Return the [X, Y] coordinate for the center point of the cell that contains the specified text.  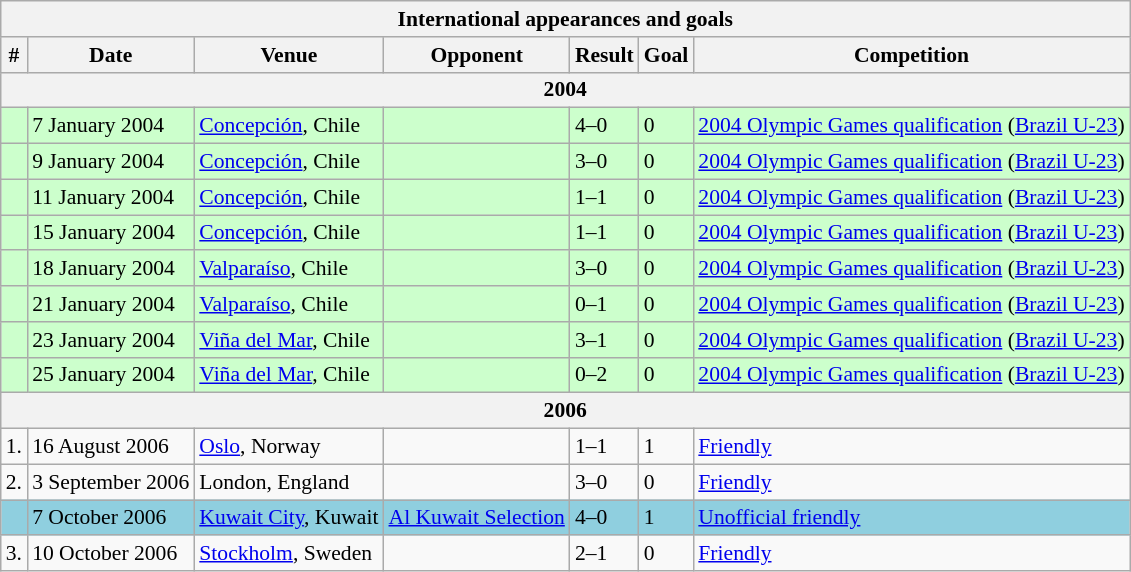
7 October 2006 [110, 518]
15 January 2004 [110, 233]
9 January 2004 [110, 162]
London, England [288, 482]
Result [604, 55]
Opponent [476, 55]
2006 [566, 411]
# [14, 55]
Kuwait City, Kuwait [288, 518]
23 January 2004 [110, 340]
Competition [911, 55]
11 January 2004 [110, 197]
International appearances and goals [566, 19]
18 January 2004 [110, 269]
Stockholm, Sweden [288, 554]
Goal [666, 55]
2004 [566, 90]
21 January 2004 [110, 304]
2–1 [604, 554]
Oslo, Norway [288, 447]
1. [14, 447]
2. [14, 482]
Unofficial friendly [911, 518]
3–1 [604, 340]
10 October 2006 [110, 554]
3. [14, 554]
3 September 2006 [110, 482]
0–1 [604, 304]
7 January 2004 [110, 126]
Date [110, 55]
Venue [288, 55]
25 January 2004 [110, 375]
Al Kuwait Selection [476, 518]
0–2 [604, 375]
16 August 2006 [110, 447]
